Search for the cell housing the specified text and yield its (x, y) center coordinate. 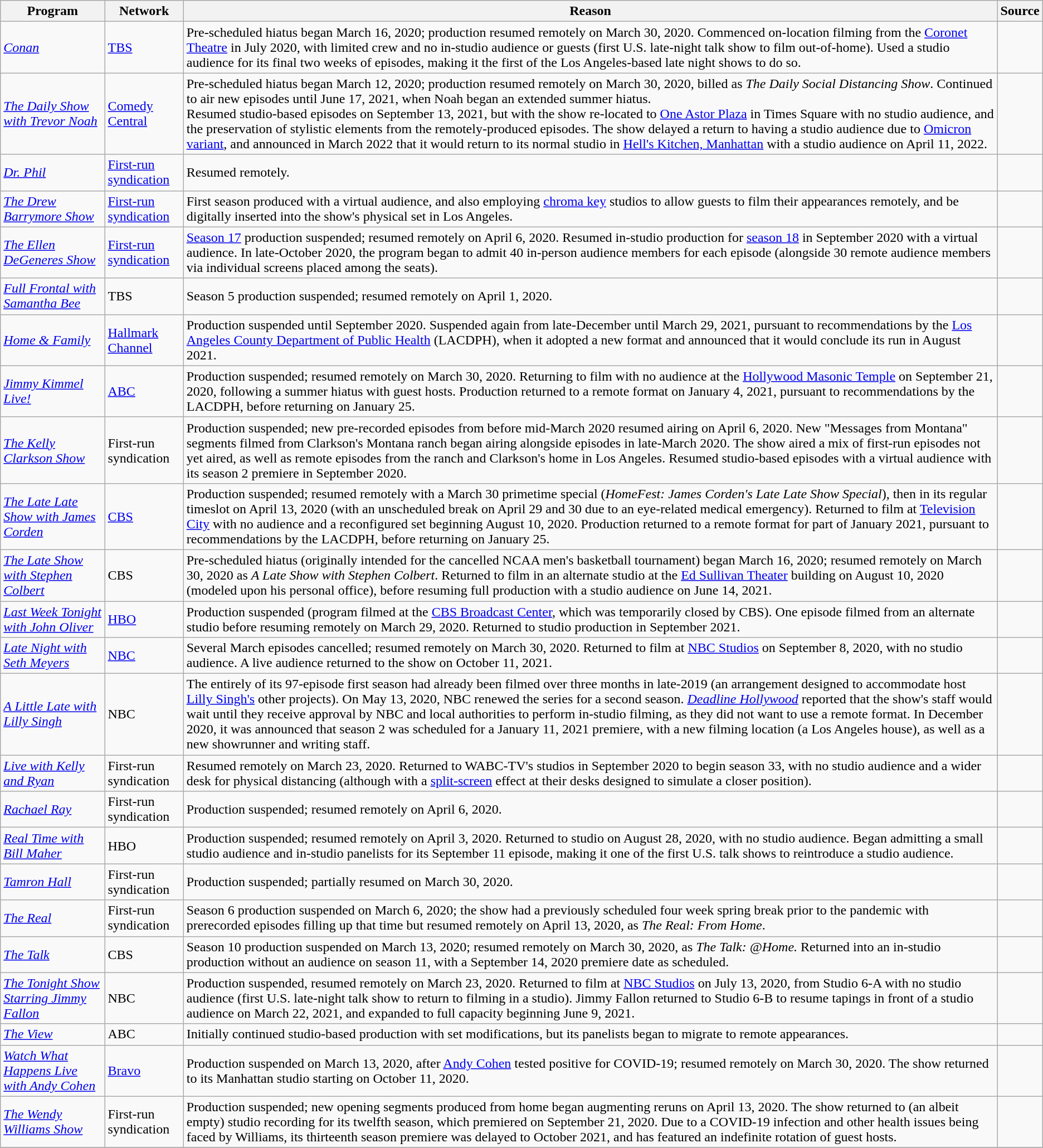
Rachael Ray (52, 809)
The Late Show with Stephen Colbert (52, 575)
The Tonight Show Starring Jimmy Fallon (52, 998)
The View (52, 1034)
Full Frontal with Samantha Bee (52, 296)
A Little Late with Lilly Singh (52, 714)
Resumed remotely. (591, 173)
Tamron Hall (52, 882)
Program (52, 11)
Jimmy Kimmel Live! (52, 391)
Season 5 production suspended; resumed remotely on April 1, 2020. (591, 296)
The Talk (52, 954)
Last Week Tonight with John Oliver (52, 619)
Network (144, 11)
The Daily Show with Trevor Noah (52, 114)
Dr. Phil (52, 173)
Reason (591, 11)
Initially continued studio-based production with set modifications, but its panelists began to migrate to remote appearances. (591, 1034)
Conan (52, 47)
Source (1020, 11)
Home & Family (52, 340)
Production suspended; resumed remotely on April 6, 2020. (591, 809)
Bravo (144, 1071)
Real Time with Bill Maher (52, 846)
Hallmark Channel (144, 340)
The Late Late Show with James Corden (52, 516)
Production suspended; partially resumed on March 30, 2020. (591, 882)
The Drew Barrymore Show (52, 208)
Live with Kelly and Ryan (52, 774)
Late Night with Seth Meyers (52, 655)
The Kelly Clarkson Show (52, 450)
The Wendy Williams Show (52, 1122)
Comedy Central (144, 114)
Watch What Happens Live with Andy Cohen (52, 1071)
The Real (52, 918)
The Ellen DeGeneres Show (52, 252)
